From the cell containing the given text, extract its center point as (x, y) coordinate. 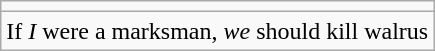
If I were a marksman, we should kill walrus (218, 31)
